Return [x, y] of the center of cell containing provided text 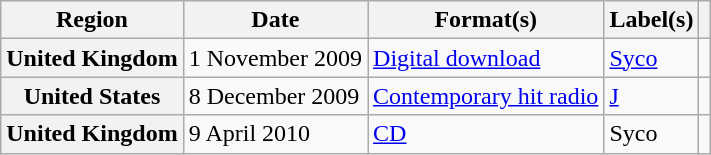
Contemporary hit radio [486, 96]
9 April 2010 [275, 134]
Format(s) [486, 20]
Label(s) [652, 20]
Date [275, 20]
United States [92, 96]
Digital download [486, 58]
1 November 2009 [275, 58]
Region [92, 20]
J [652, 96]
8 December 2009 [275, 96]
CD [486, 134]
